Pinpoint the cell where the given text exists, returning its [x, y] midpoint coordinate. 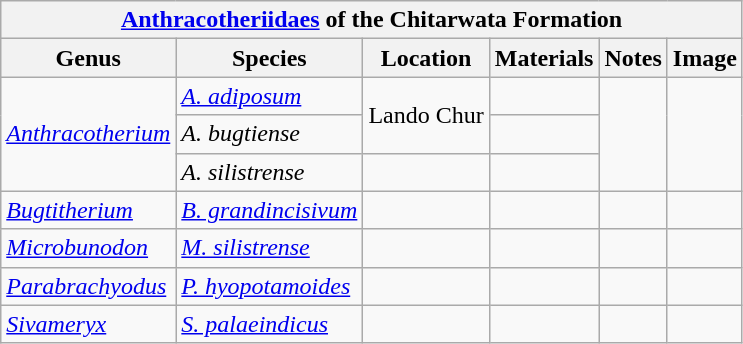
Location [426, 58]
Sivameryx [88, 324]
B. grandincisivum [270, 210]
M. silistrense [270, 248]
Bugtitherium [88, 210]
Microbunodon [88, 248]
A. bugtiense [270, 134]
Parabrachyodus [88, 286]
S. palaeindicus [270, 324]
Anthracotherium [88, 134]
A. silistrense [270, 172]
Anthracotheriidaes of the Chitarwata Formation [372, 20]
A. adiposum [270, 96]
Notes [633, 58]
Image [704, 58]
Lando Chur [426, 115]
Materials [544, 58]
Genus [88, 58]
Species [270, 58]
P. hyopotamoides [270, 286]
